Search for the cell housing the specified text and yield its (x, y) center coordinate. 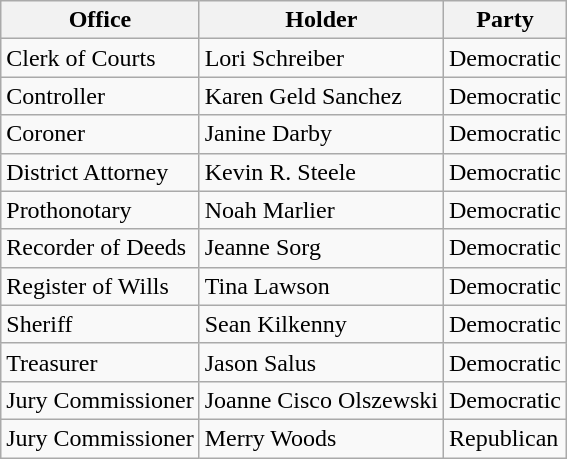
Sheriff (100, 324)
Lori Schreiber (321, 58)
Noah Marlier (321, 210)
Jeanne Sorg (321, 248)
Sean Kilkenny (321, 324)
Treasurer (100, 362)
Party (506, 20)
Jason Salus (321, 362)
Joanne Cisco Olszewski (321, 400)
Prothonotary (100, 210)
District Attorney (100, 172)
Controller (100, 96)
Kevin R. Steele (321, 172)
Register of Wills (100, 286)
Republican (506, 438)
Merry Woods (321, 438)
Recorder of Deeds (100, 248)
Coroner (100, 134)
Holder (321, 20)
Karen Geld Sanchez (321, 96)
Tina Lawson (321, 286)
Janine Darby (321, 134)
Clerk of Courts (100, 58)
Office (100, 20)
